Capture the cell that displays the provided text and extract its (x, y) central coordinate. 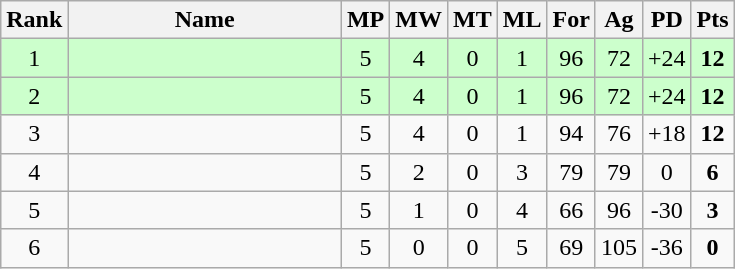
Name (205, 20)
MT (473, 20)
69 (571, 248)
Ag (618, 20)
MW (419, 20)
94 (571, 134)
ML (522, 20)
Rank (34, 20)
PD (666, 20)
76 (618, 134)
Pts (712, 20)
For (571, 20)
MP (365, 20)
-30 (666, 210)
-36 (666, 248)
105 (618, 248)
66 (571, 210)
+18 (666, 134)
